Capture the cell that displays the provided text and extract its [X, Y] central coordinate. 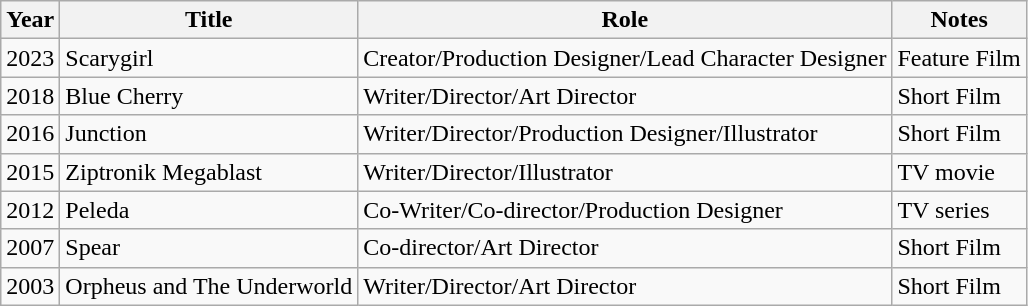
Blue Cherry [209, 96]
2015 [30, 172]
2018 [30, 96]
Spear [209, 248]
Year [30, 20]
Writer/Director/Production Designer/Illustrator [625, 134]
Peleda [209, 210]
2003 [30, 286]
2016 [30, 134]
TV movie [959, 172]
Role [625, 20]
2023 [30, 58]
TV series [959, 210]
Ziptronik Megablast [209, 172]
Writer/Director/Illustrator [625, 172]
Notes [959, 20]
Co-director/Art Director [625, 248]
Scarygirl [209, 58]
Junction [209, 134]
Feature Film [959, 58]
Title [209, 20]
Orpheus and The Underworld [209, 286]
Co-Writer/Co-director/Production Designer [625, 210]
2012 [30, 210]
Creator/Production Designer/Lead Character Designer [625, 58]
2007 [30, 248]
